For the text-containing cell, return its midpoint in [x, y] coordinate format. 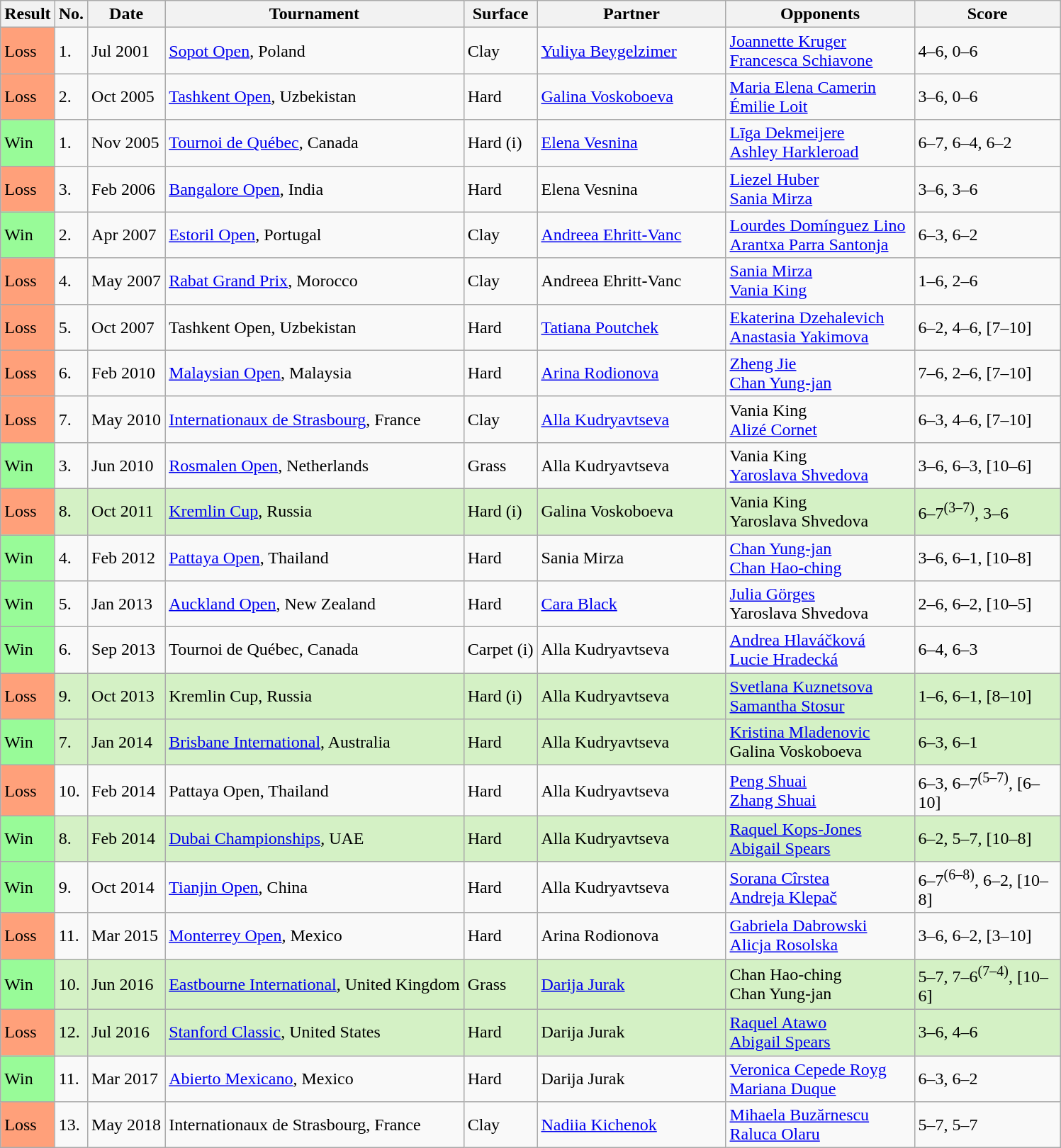
Partner [631, 14]
Sopot Open, Poland [315, 51]
Ekaterina Dzehalevich Anastasia Yakimova [820, 327]
Jun 2010 [126, 465]
Nov 2005 [126, 143]
6–2, 5–7, [10–8] [987, 839]
6–3, 6–7(5–7), [6–10] [987, 791]
3–6, 6–2, [3–10] [987, 935]
Result [28, 14]
3–6, 6–1, [10–8] [987, 557]
Nadiia Kichenok [631, 1125]
1–6, 2–6 [987, 281]
Opponents [820, 14]
Feb 2010 [126, 373]
5–7, 7–6(7–4), [10–6] [987, 984]
Mihaela Buzărnescu Raluca Olaru [820, 1125]
Tatiana Poutchek [631, 327]
Veronica Cepede Royg Mariana Duque [820, 1079]
Mar 2017 [126, 1079]
Malaysian Open, Malaysia [315, 373]
3–6, 0–6 [987, 96]
Oct 2007 [126, 327]
Raquel Kops-Jones Abigail Spears [820, 839]
Oct 2005 [126, 96]
Mar 2015 [126, 935]
Dubai Championships, UAE [315, 839]
12. [71, 1033]
Jan 2013 [126, 604]
Date [126, 14]
7–6, 2–6, [7–10] [987, 373]
Peng Shuai Zhang Shuai [820, 791]
Liezel Huber Sania Mirza [820, 188]
Estoril Open, Portugal [315, 235]
Bangalore Open, India [315, 188]
3–6, 3–6 [987, 188]
May 2018 [126, 1125]
Jul 2016 [126, 1033]
Jun 2016 [126, 984]
6–7(6–8), 6–2, [10–8] [987, 887]
Eastbourne International, United Kingdom [315, 984]
Auckland Open, New Zealand [315, 604]
Kristina Mladenovic Galina Voskoboeva [820, 743]
6–7(3–7), 3–6 [987, 512]
Score [987, 14]
Surface [500, 14]
No. [71, 14]
2–6, 6–2, [10–5] [987, 604]
Līga Dekmeijere Ashley Harkleroad [820, 143]
Raquel Atawo Abigail Spears [820, 1033]
6–7, 6–4, 6–2 [987, 143]
Sorana Cîrstea Andreja Klepač [820, 887]
Rabat Grand Prix, Morocco [315, 281]
Andrea Hlaváčková Lucie Hradecká [820, 651]
Vania King Alizé Cornet [820, 420]
4–6, 0–6 [987, 51]
Julia Görges Yaroslava Shvedova [820, 604]
3–6, 6–3, [10–6] [987, 465]
Stanford Classic, United States [315, 1033]
Svetlana Kuznetsova Samantha Stosur [820, 696]
Oct 2014 [126, 887]
5–7, 5–7 [987, 1125]
Brisbane International, Australia [315, 743]
Yuliya Beygelzimer [631, 51]
Jan 2014 [126, 743]
Sania Mirza Vania King [820, 281]
Chan Hao-ching Chan Yung-jan [820, 984]
Joannette Kruger Francesca Schiavone [820, 51]
Carpet (i) [500, 651]
3–6, 4–6 [987, 1033]
1–6, 6–1, [8–10] [987, 696]
Sania Mirza [631, 557]
May 2010 [126, 420]
Lourdes Domínguez Lino Arantxa Parra Santonja [820, 235]
Maria Elena Camerin Émilie Loit [820, 96]
Rosmalen Open, Netherlands [315, 465]
Tournament [315, 14]
Chan Yung-jan Chan Hao-ching [820, 557]
Feb 2012 [126, 557]
Sep 2013 [126, 651]
Tianjin Open, China [315, 887]
6–2, 4–6, [7–10] [987, 327]
Gabriela Dabrowski Alicja Rosolska [820, 935]
Oct 2011 [126, 512]
Oct 2013 [126, 696]
Abierto Mexicano, Mexico [315, 1079]
Jul 2001 [126, 51]
13. [71, 1125]
6–3, 4–6, [7–10] [987, 420]
6–4, 6–3 [987, 651]
Cara Black [631, 604]
6–3, 6–1 [987, 743]
Zheng Jie Chan Yung-jan [820, 373]
Apr 2007 [126, 235]
Feb 2006 [126, 188]
Monterrey Open, Mexico [315, 935]
May 2007 [126, 281]
